Return [x, y] of the center of cell containing provided text 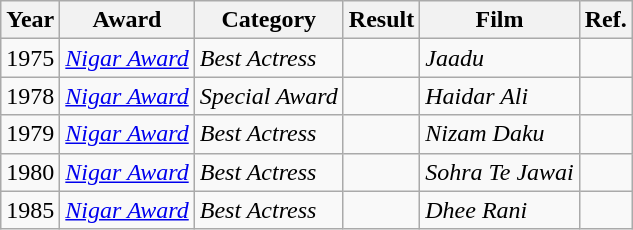
1975 [30, 58]
Dhee Rani [500, 210]
Award [127, 20]
Special Award [268, 96]
Sohra Te Jawai [500, 172]
Film [500, 20]
Ref. [606, 20]
Jaadu [500, 58]
1979 [30, 134]
Category [268, 20]
1980 [30, 172]
Nizam Daku [500, 134]
1978 [30, 96]
Haidar Ali [500, 96]
Year [30, 20]
Result [381, 20]
1985 [30, 210]
